Provide the (x, y) coordinate of the cell's center where the given text is located.  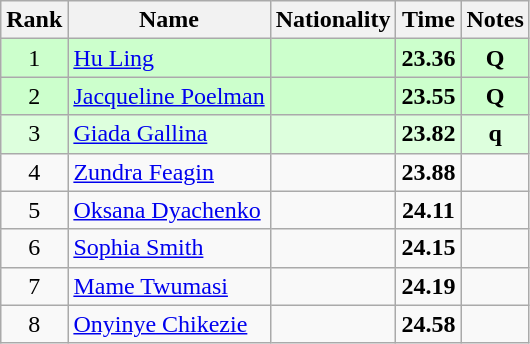
Name (169, 20)
23.55 (428, 96)
Oksana Dyachenko (169, 210)
Jacqueline Poelman (169, 96)
Giada Gallina (169, 134)
Onyinye Chikezie (169, 324)
1 (34, 58)
Rank (34, 20)
23.36 (428, 58)
3 (34, 134)
Mame Twumasi (169, 286)
Nationality (333, 20)
Time (428, 20)
24.11 (428, 210)
Notes (495, 20)
4 (34, 172)
23.88 (428, 172)
8 (34, 324)
5 (34, 210)
Zundra Feagin (169, 172)
24.19 (428, 286)
24.15 (428, 248)
2 (34, 96)
24.58 (428, 324)
Hu Ling (169, 58)
6 (34, 248)
q (495, 134)
Sophia Smith (169, 248)
7 (34, 286)
23.82 (428, 134)
